For the text-containing cell, return its midpoint in (X, Y) coordinate format. 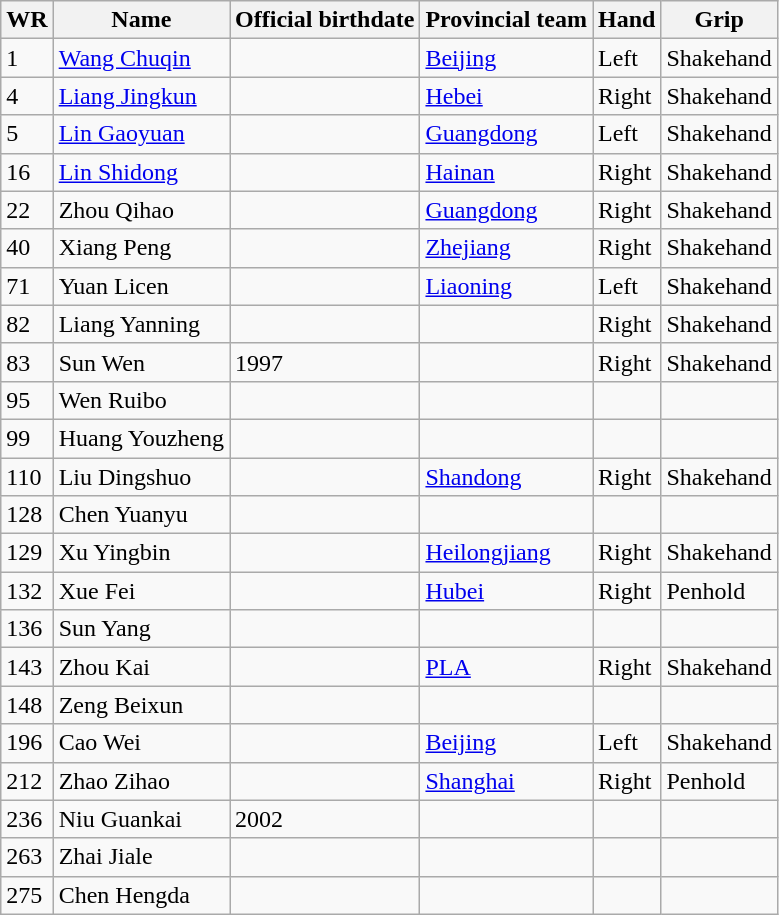
Yuan Licen (141, 286)
Liang Yanning (141, 324)
99 (27, 438)
95 (27, 400)
40 (27, 248)
263 (27, 857)
Official birthdate (325, 20)
16 (27, 172)
Chen Hengda (141, 895)
Zhai Jiale (141, 857)
WR (27, 20)
Grip (719, 20)
Xu Yingbin (141, 553)
Zeng Beixun (141, 705)
Huang Youzheng (141, 438)
275 (27, 895)
Wen Ruibo (141, 400)
Niu Guankai (141, 819)
143 (27, 667)
Sun Wen (141, 362)
Sun Yang (141, 629)
Liaoning (506, 286)
Zhejiang (506, 248)
Shandong (506, 477)
PLA (506, 667)
Heilongjiang (506, 553)
Lin Shidong (141, 172)
Zhou Qihao (141, 210)
Hebei (506, 96)
71 (27, 286)
212 (27, 781)
Zhou Kai (141, 667)
Zhao Zihao (141, 781)
2002 (325, 819)
Shanghai (506, 781)
Hubei (506, 591)
Xiang Peng (141, 248)
Liu Dingshuo (141, 477)
1 (27, 58)
128 (27, 515)
82 (27, 324)
Chen Yuanyu (141, 515)
148 (27, 705)
110 (27, 477)
Liang Jingkun (141, 96)
Hainan (506, 172)
Name (141, 20)
Hand (627, 20)
132 (27, 591)
196 (27, 743)
5 (27, 134)
129 (27, 553)
Xue Fei (141, 591)
83 (27, 362)
Wang Chuqin (141, 58)
22 (27, 210)
Lin Gaoyuan (141, 134)
4 (27, 96)
136 (27, 629)
Cao Wei (141, 743)
236 (27, 819)
Provincial team (506, 20)
1997 (325, 362)
